Extract the [x, y] coordinate from the center of the cell holding the provided text.  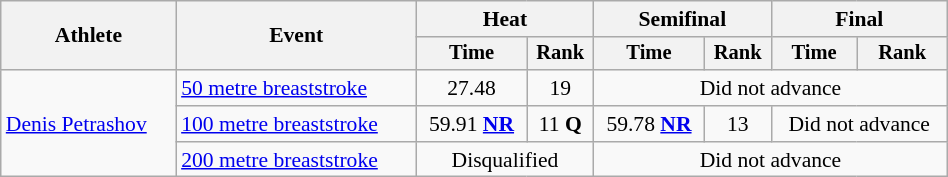
Event [296, 36]
19 [560, 88]
100 metre breaststroke [296, 124]
Semifinal [682, 19]
Final [859, 19]
27.48 [472, 88]
13 [738, 124]
Denis Petrashov [88, 124]
59.78 NR [650, 124]
Athlete [88, 36]
11 Q [560, 124]
50 metre breaststroke [296, 88]
59.91 NR [472, 124]
Heat [504, 19]
